Search for the cell housing the specified text and yield its (X, Y) center coordinate. 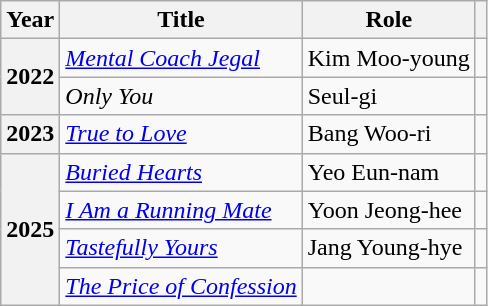
Tastefully Yours (181, 248)
Buried Hearts (181, 172)
True to Love (181, 134)
Jang Young-hye (388, 248)
Only You (181, 96)
Kim Moo-young (388, 58)
I Am a Running Mate (181, 210)
Year (30, 20)
Role (388, 20)
Yoon Jeong-hee (388, 210)
Title (181, 20)
2025 (30, 229)
2022 (30, 77)
The Price of Confession (181, 286)
2023 (30, 134)
Bang Woo-ri (388, 134)
Seul-gi (388, 96)
Yeo Eun-nam (388, 172)
Mental Coach Jegal (181, 58)
